From the cell containing the given text, extract its center point as (x, y) coordinate. 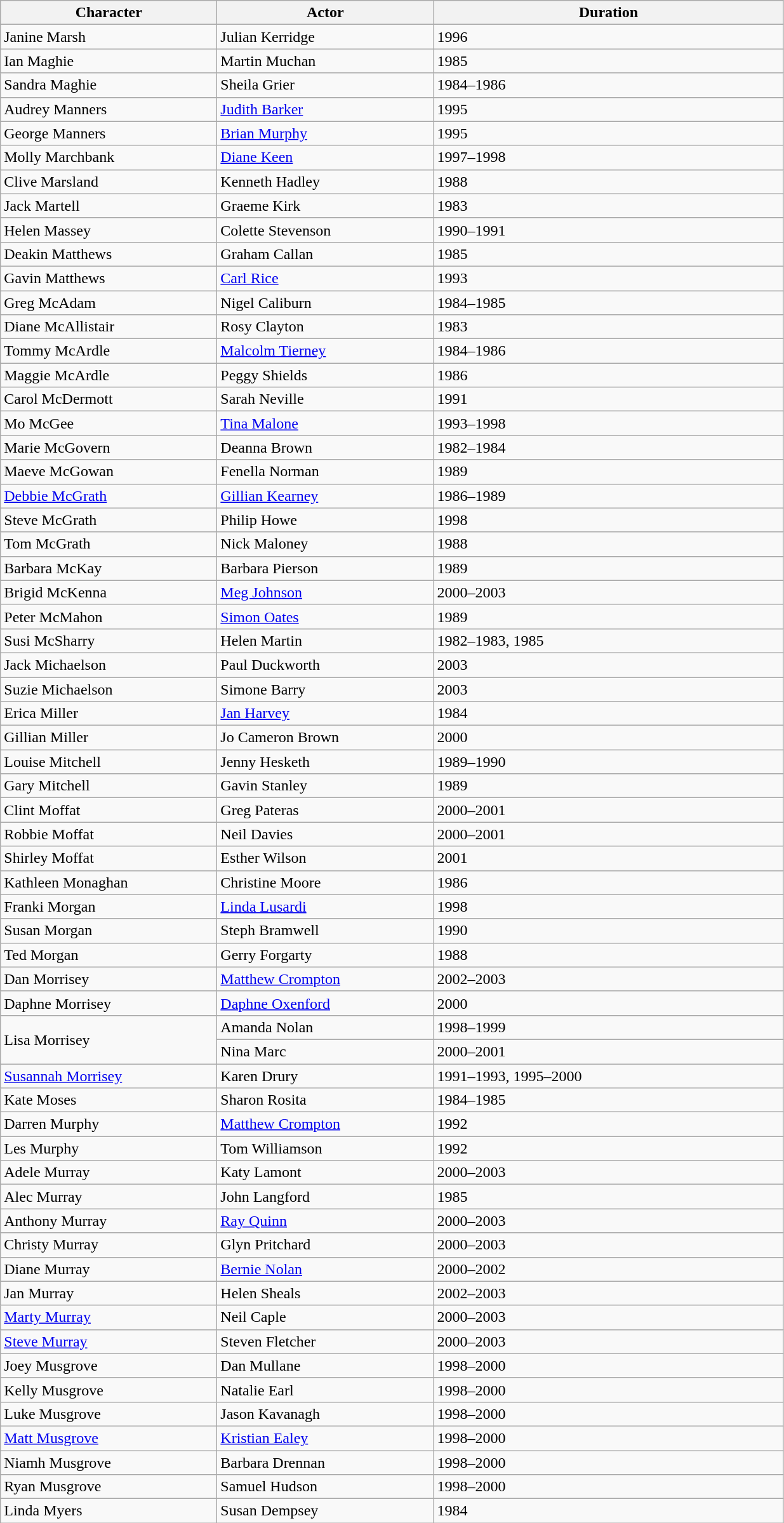
Gillian Kearney (325, 496)
Sheila Grier (325, 85)
Jenny Hesketh (325, 762)
1990 (608, 931)
Actor (325, 13)
1989–1990 (608, 762)
Meg Johnson (325, 592)
1996 (608, 37)
Simone Barry (325, 689)
Kristian Ealey (325, 1438)
Christine Moore (325, 882)
Peter McMahon (109, 616)
Neil Davies (325, 834)
Jan Harvey (325, 714)
Gavin Stanley (325, 786)
Karen Drury (325, 1076)
Debbie McGrath (109, 496)
Tina Malone (325, 423)
Susan Dempsey (325, 1511)
1998–1999 (608, 1027)
Marie McGovern (109, 448)
Gary Mitchell (109, 786)
Jason Kavanagh (325, 1414)
Susi McSharry (109, 641)
Barbara Drennan (325, 1462)
Louise Mitchell (109, 762)
Gillian Miller (109, 738)
Barbara Pierson (325, 568)
Nick Maloney (325, 544)
Helen Massey (109, 230)
Greg Pateras (325, 810)
Ray Quinn (325, 1221)
Carl Rice (325, 278)
Niamh Musgrove (109, 1462)
Kelly Musgrove (109, 1390)
Natalie Earl (325, 1390)
Helen Sheals (325, 1293)
Daphne Morrisey (109, 1003)
Franki Morgan (109, 907)
Molly Marchbank (109, 157)
Colette Stevenson (325, 230)
Luke Musgrove (109, 1414)
Maggie McArdle (109, 375)
1991–1993, 1995–2000 (608, 1076)
Diane Murray (109, 1269)
Adele Murray (109, 1173)
Shirley Moffat (109, 858)
Fenella Norman (325, 472)
Clint Moffat (109, 810)
Darren Murphy (109, 1124)
Simon Oates (325, 616)
Rosy Clayton (325, 327)
Joey Musgrove (109, 1366)
Character (109, 13)
Tommy McArdle (109, 351)
Jo Cameron Brown (325, 738)
Lisa Morrisey (109, 1039)
Kate Moses (109, 1100)
Linda Myers (109, 1511)
Mo McGee (109, 423)
1986–1989 (608, 496)
Steve Murray (109, 1341)
Deakin Matthews (109, 254)
Sandra Maghie (109, 85)
1997–1998 (608, 157)
Amanda Nolan (325, 1027)
Alec Murray (109, 1197)
Duration (608, 13)
Les Murphy (109, 1148)
Philip Howe (325, 520)
Helen Martin (325, 641)
Sarah Neville (325, 399)
Brigid McKenna (109, 592)
Clive Marsland (109, 182)
Paul Duckworth (325, 665)
Neil Caple (325, 1317)
Jan Murray (109, 1293)
Carol McDermott (109, 399)
Daphne Oxenford (325, 1003)
Peggy Shields (325, 375)
Deanna Brown (325, 448)
Susannah Morrisey (109, 1076)
Susan Morgan (109, 931)
Gavin Matthews (109, 278)
1990–1991 (608, 230)
Esther Wilson (325, 858)
Martin Muchan (325, 61)
Suzie Michaelson (109, 689)
Judith Barker (325, 109)
Robbie Moffat (109, 834)
1982–1983, 1985 (608, 641)
Katy Lamont (325, 1173)
Graham Callan (325, 254)
Steven Fletcher (325, 1341)
Ryan Musgrove (109, 1487)
2001 (608, 858)
Dan Mullane (325, 1366)
Erica Miller (109, 714)
1993–1998 (608, 423)
John Langford (325, 1197)
Brian Murphy (325, 133)
Graeme Kirk (325, 206)
Bernie Nolan (325, 1269)
Glyn Pritchard (325, 1245)
Nina Marc (325, 1051)
Matt Musgrove (109, 1438)
Marty Murray (109, 1317)
Linda Lusardi (325, 907)
1991 (608, 399)
Kenneth Hadley (325, 182)
Janine Marsh (109, 37)
Tom McGrath (109, 544)
Julian Kerridge (325, 37)
Jack Michaelson (109, 665)
Steph Bramwell (325, 931)
Maeve McGowan (109, 472)
Dan Morrisey (109, 979)
George Manners (109, 133)
Ian Maghie (109, 61)
Sharon Rosita (325, 1100)
2000–2002 (608, 1269)
Steve McGrath (109, 520)
Audrey Manners (109, 109)
Anthony Murray (109, 1221)
Nigel Caliburn (325, 303)
Diane Keen (325, 157)
1993 (608, 278)
Ted Morgan (109, 955)
Barbara McKay (109, 568)
Kathleen Monaghan (109, 882)
Diane McAllistair (109, 327)
Samuel Hudson (325, 1487)
1982–1984 (608, 448)
Tom Williamson (325, 1148)
Jack Martell (109, 206)
Malcolm Tierney (325, 351)
Gerry Forgarty (325, 955)
Christy Murray (109, 1245)
Greg McAdam (109, 303)
